From the cell containing the given text, extract its center point as (x, y) coordinate. 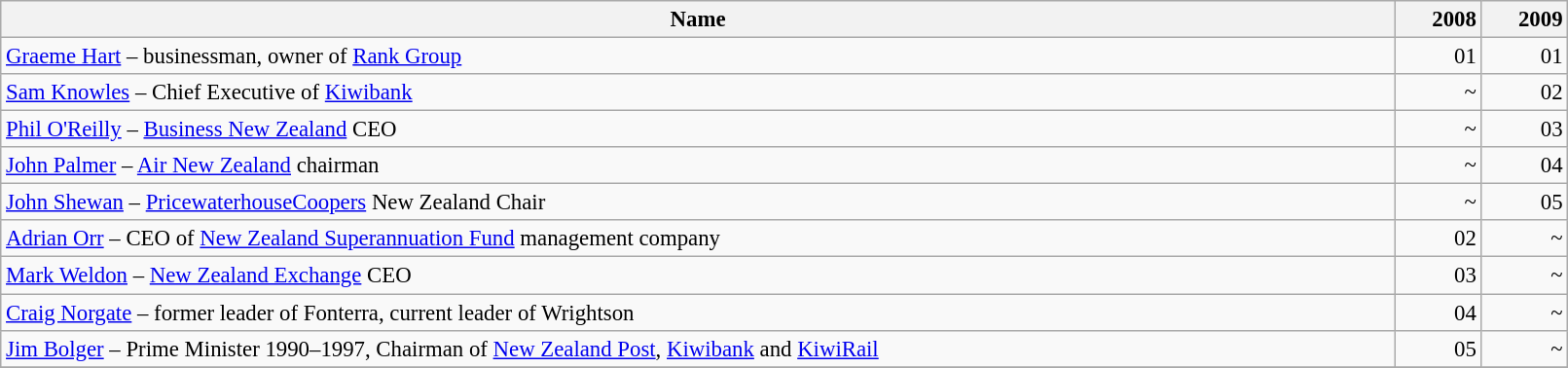
Mark Weldon – New Zealand Exchange CEO (699, 276)
2009 (1524, 19)
John Shewan – PricewaterhouseCoopers New Zealand Chair (699, 202)
Jim Bolger – Prime Minister 1990–1997, Chairman of New Zealand Post, Kiwibank and KiwiRail (699, 349)
Sam Knowles – Chief Executive of Kiwibank (699, 92)
2008 (1439, 19)
Phil O'Reilly – Business New Zealand CEO (699, 129)
Graeme Hart – businessman, owner of Rank Group (699, 56)
Adrian Orr – CEO of New Zealand Superannuation Fund management company (699, 239)
Name (699, 19)
John Palmer – Air New Zealand chairman (699, 166)
Craig Norgate – former leader of Fonterra, current leader of Wrightson (699, 313)
